Search for the cell housing the specified text and yield its [X, Y] center coordinate. 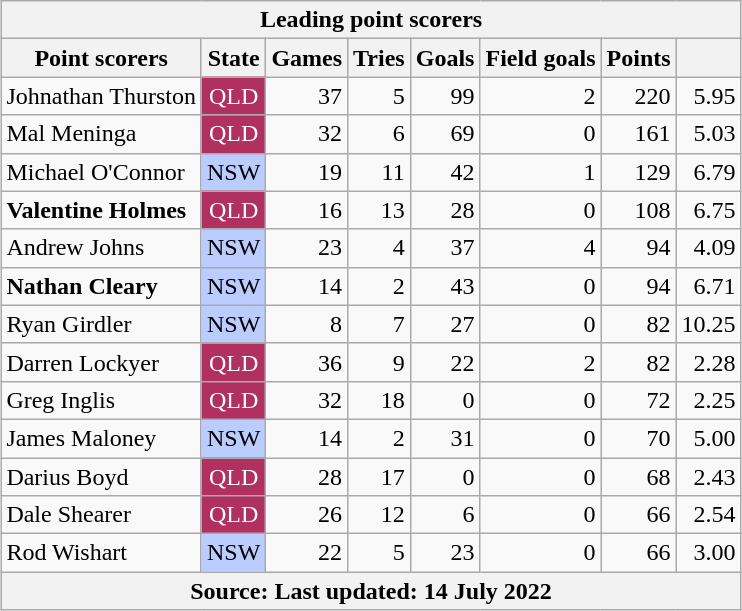
Source: Last updated: 14 July 2022 [371, 591]
129 [638, 172]
Darius Boyd [102, 477]
6.79 [708, 172]
Goals [445, 58]
11 [380, 172]
Johnathan Thurston [102, 96]
3.00 [708, 553]
18 [380, 400]
5.03 [708, 134]
7 [380, 324]
2.28 [708, 362]
220 [638, 96]
99 [445, 96]
Mal Meninga [102, 134]
James Maloney [102, 438]
2.43 [708, 477]
31 [445, 438]
6.75 [708, 210]
Rod Wishart [102, 553]
Games [307, 58]
43 [445, 286]
Greg Inglis [102, 400]
26 [307, 515]
2.25 [708, 400]
Leading point scorers [371, 20]
Field goals [540, 58]
27 [445, 324]
6.71 [708, 286]
State [233, 58]
70 [638, 438]
Dale Shearer [102, 515]
5.95 [708, 96]
5.00 [708, 438]
36 [307, 362]
108 [638, 210]
Valentine Holmes [102, 210]
17 [380, 477]
69 [445, 134]
72 [638, 400]
Darren Lockyer [102, 362]
16 [307, 210]
42 [445, 172]
8 [307, 324]
Andrew Johns [102, 248]
19 [307, 172]
13 [380, 210]
9 [380, 362]
Points [638, 58]
68 [638, 477]
Ryan Girdler [102, 324]
1 [540, 172]
Michael O'Connor [102, 172]
2.54 [708, 515]
10.25 [708, 324]
Nathan Cleary [102, 286]
161 [638, 134]
4.09 [708, 248]
12 [380, 515]
Tries [380, 58]
Point scorers [102, 58]
